Return [X, Y] of the center of cell containing provided text 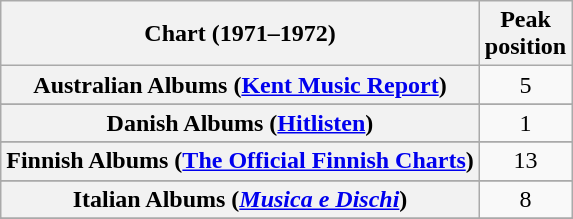
Peak position [525, 34]
1 [525, 123]
Danish Albums (Hitlisten) [240, 123]
8 [525, 199]
5 [525, 85]
Chart (1971–1972) [240, 34]
Italian Albums (Musica e Dischi) [240, 199]
Australian Albums (Kent Music Report) [240, 85]
Finnish Albums (The Official Finnish Charts) [240, 161]
13 [525, 161]
